Extract the [x, y] coordinate from the center of the cell holding the provided text.  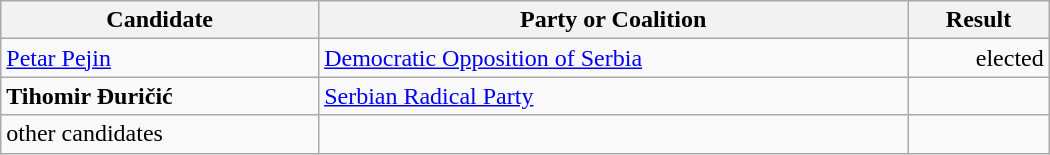
Petar Pejin [160, 58]
Party or Coalition [614, 20]
Tihomir Đuričić [160, 96]
other candidates [160, 134]
Candidate [160, 20]
Serbian Radical Party [614, 96]
Result [979, 20]
Democratic Opposition of Serbia [614, 58]
elected [979, 58]
